Return the (x, y) coordinate for the center point of the cell that contains the specified text.  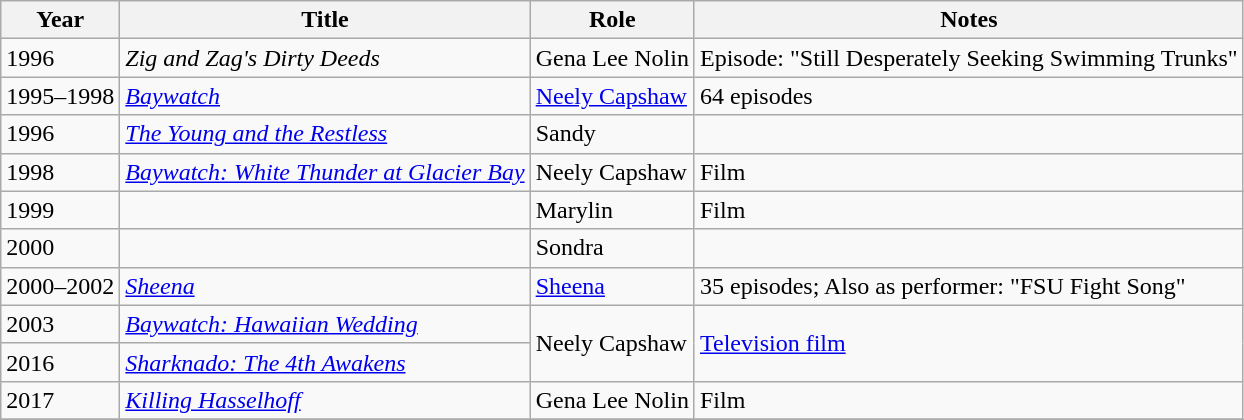
2000 (60, 248)
Baywatch: Hawaiian Wedding (325, 324)
Sandy (612, 134)
Episode: "Still Desperately Seeking Swimming Trunks" (968, 58)
2000–2002 (60, 286)
Zig and Zag's Dirty Deeds (325, 58)
2016 (60, 362)
1999 (60, 210)
2003 (60, 324)
Baywatch (325, 96)
Role (612, 20)
Year (60, 20)
1995–1998 (60, 96)
Television film (968, 343)
Baywatch: White Thunder at Glacier Bay (325, 172)
1998 (60, 172)
The Young and the Restless (325, 134)
2017 (60, 400)
Marylin (612, 210)
Sharknado: The 4th Awakens (325, 362)
64 episodes (968, 96)
35 episodes; Also as performer: "FSU Fight Song" (968, 286)
Sondra (612, 248)
Killing Hasselhoff (325, 400)
Title (325, 20)
Notes (968, 20)
